Find where the given text appears and provide that cell's center as (x, y) coordinate. 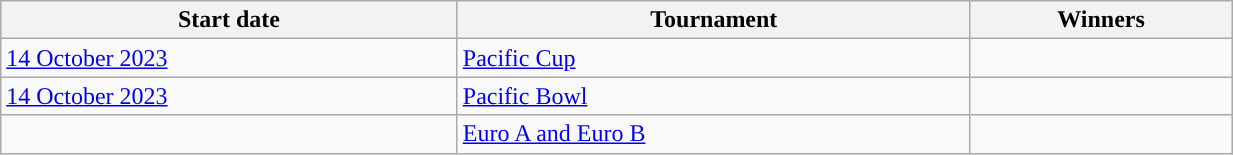
Pacific Cup (714, 58)
Tournament (714, 20)
Pacific Bowl (714, 96)
Start date (230, 20)
Euro A and Euro B (714, 134)
Winners (1100, 20)
